Provide the (x, y) coordinate of the cell's center where the given text is located.  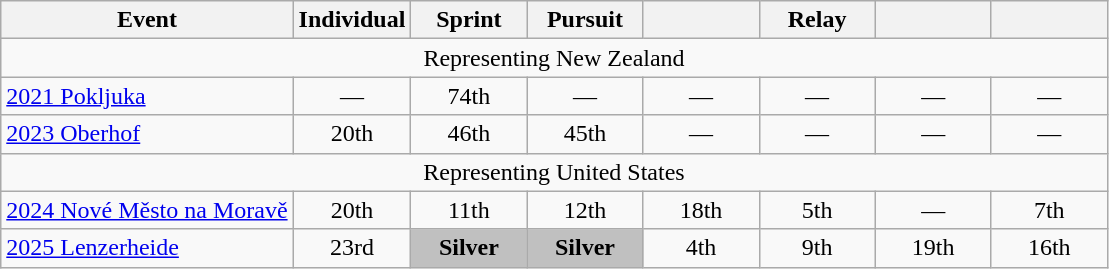
19th (933, 248)
7th (1049, 210)
45th (585, 134)
Representing New Zealand (554, 58)
Representing United States (554, 172)
23rd (352, 248)
9th (817, 248)
Sprint (469, 20)
11th (469, 210)
5th (817, 210)
Individual (352, 20)
2025 Lenzerheide (147, 248)
16th (1049, 248)
Event (147, 20)
2024 Nové Město na Moravě (147, 210)
12th (585, 210)
Relay (817, 20)
46th (469, 134)
18th (701, 210)
Pursuit (585, 20)
2021 Pokljuka (147, 96)
74th (469, 96)
2023 Oberhof (147, 134)
4th (701, 248)
